Detect which cell encompasses the target text, then output its (X, Y) center coordinate. 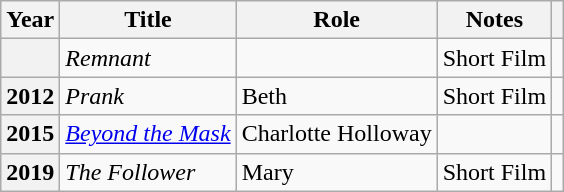
Mary (336, 172)
Beth (336, 96)
2019 (30, 172)
2012 (30, 96)
2015 (30, 134)
Prank (148, 96)
Year (30, 20)
Remnant (148, 58)
Notes (494, 20)
Title (148, 20)
The Follower (148, 172)
Role (336, 20)
Charlotte Holloway (336, 134)
Beyond the Mask (148, 134)
